Search for the cell housing the specified text and yield its [x, y] center coordinate. 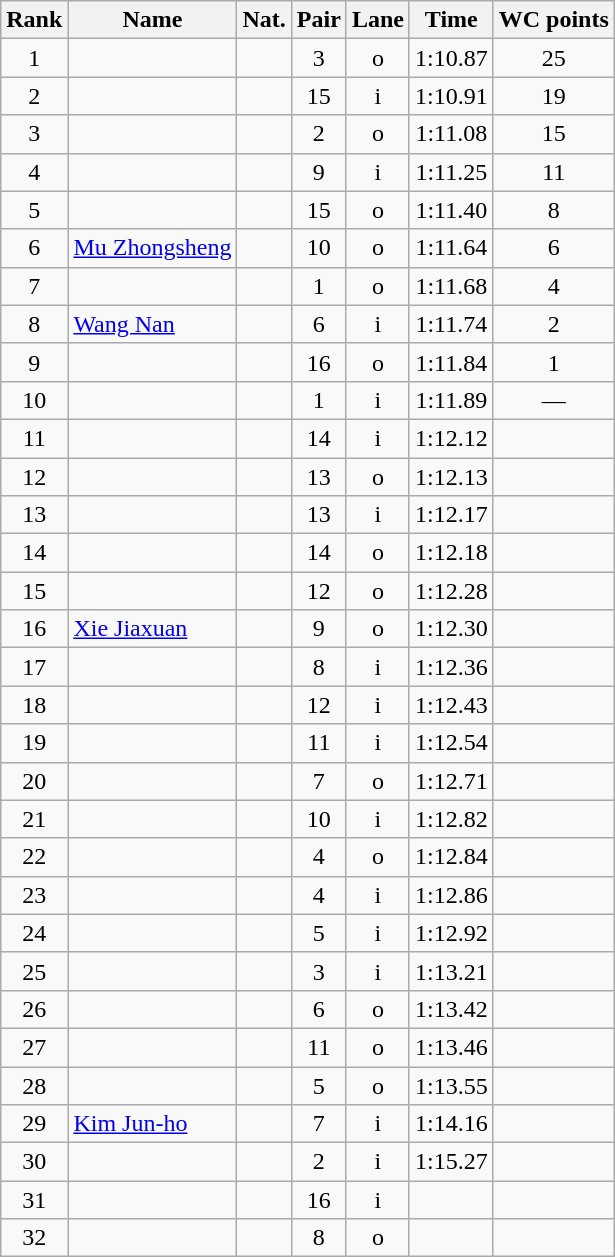
1:12.43 [451, 705]
Xie Jiaxuan [152, 629]
1:12.12 [451, 438]
1:12.17 [451, 515]
1:14.16 [451, 1124]
Kim Jun-ho [152, 1124]
1:11.74 [451, 324]
1:11.25 [451, 172]
1:13.21 [451, 971]
22 [34, 857]
Rank [34, 20]
1:12.13 [451, 477]
18 [34, 705]
17 [34, 667]
1:10.91 [451, 96]
1:12.71 [451, 781]
1:13.42 [451, 1009]
29 [34, 1124]
21 [34, 819]
1:12.82 [451, 819]
1:12.54 [451, 743]
1:11.40 [451, 210]
Wang Nan [152, 324]
24 [34, 933]
20 [34, 781]
1:12.18 [451, 553]
Mu Zhongsheng [152, 248]
27 [34, 1047]
1:12.84 [451, 857]
WC points [554, 20]
31 [34, 1200]
1:11.68 [451, 286]
Time [451, 20]
1:10.87 [451, 58]
1:12.92 [451, 933]
Name [152, 20]
1:12.86 [451, 895]
1:12.30 [451, 629]
26 [34, 1009]
23 [34, 895]
1:13.46 [451, 1047]
Pair [318, 20]
1:12.28 [451, 591]
1:11.64 [451, 248]
1:11.08 [451, 134]
Lane [378, 20]
1:13.55 [451, 1085]
1:11.84 [451, 362]
32 [34, 1238]
1:12.36 [451, 667]
1:15.27 [451, 1162]
Nat. [264, 20]
30 [34, 1162]
1:11.89 [451, 400]
— [554, 400]
28 [34, 1085]
